Determine the [X, Y] coordinate at the center of the cell enclosing the given text.  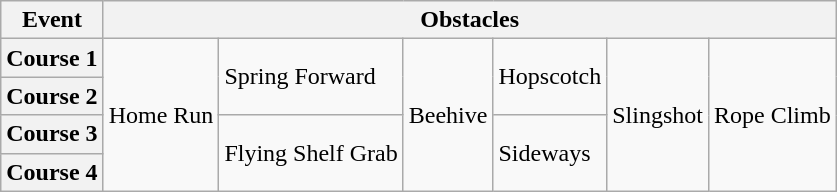
Event [52, 20]
Beehive [448, 115]
Slingshot [658, 115]
Obstacles [470, 20]
Course 1 [52, 58]
Spring Forward [311, 77]
Home Run [161, 115]
Sideways [550, 153]
Course 3 [52, 134]
Flying Shelf Grab [311, 153]
Course 4 [52, 172]
Hopscotch [550, 77]
Rope Climb [772, 115]
Course 2 [52, 96]
